Locate the cell with the specified text and output its (x, y) center coordinate. 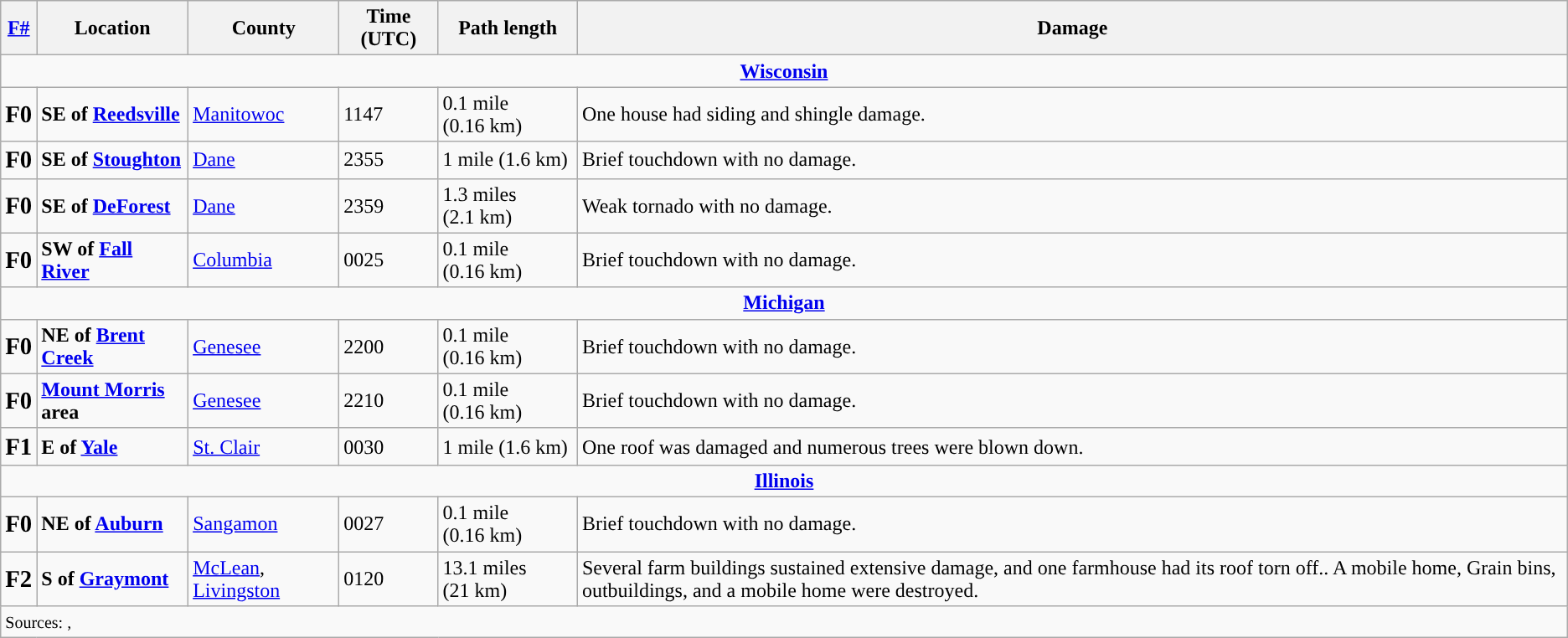
SE of DeForest (112, 206)
SW of Fall River (112, 260)
0027 (389, 524)
SE of Stoughton (112, 160)
Damage (1072, 28)
NE of Brent Creek (112, 347)
Wisconsin (784, 71)
Weak tornado with no damage. (1072, 206)
2200 (389, 347)
Illinois (784, 481)
2359 (389, 206)
0120 (389, 578)
0025 (389, 260)
One house had siding and shingle damage. (1072, 114)
McLean, Livingston (264, 578)
E of Yale (112, 446)
Columbia (264, 260)
F1 (18, 446)
F# (18, 28)
One roof was damaged and numerous trees were blown down. (1072, 446)
Manitowoc (264, 114)
Location (112, 28)
Sangamon (264, 524)
Path length (508, 28)
1147 (389, 114)
Time (UTC) (389, 28)
Michigan (784, 303)
Sources: , (784, 622)
S of Graymont (112, 578)
13.1 miles (21 km) (508, 578)
2210 (389, 400)
Mount Morris area (112, 400)
0030 (389, 446)
St. Clair (264, 446)
NE of Auburn (112, 524)
SE of Reedsville (112, 114)
2355 (389, 160)
County (264, 28)
F2 (18, 578)
1.3 miles (2.1 km) (508, 206)
